Return the [X, Y] coordinate for the center point of the cell that contains the specified text.  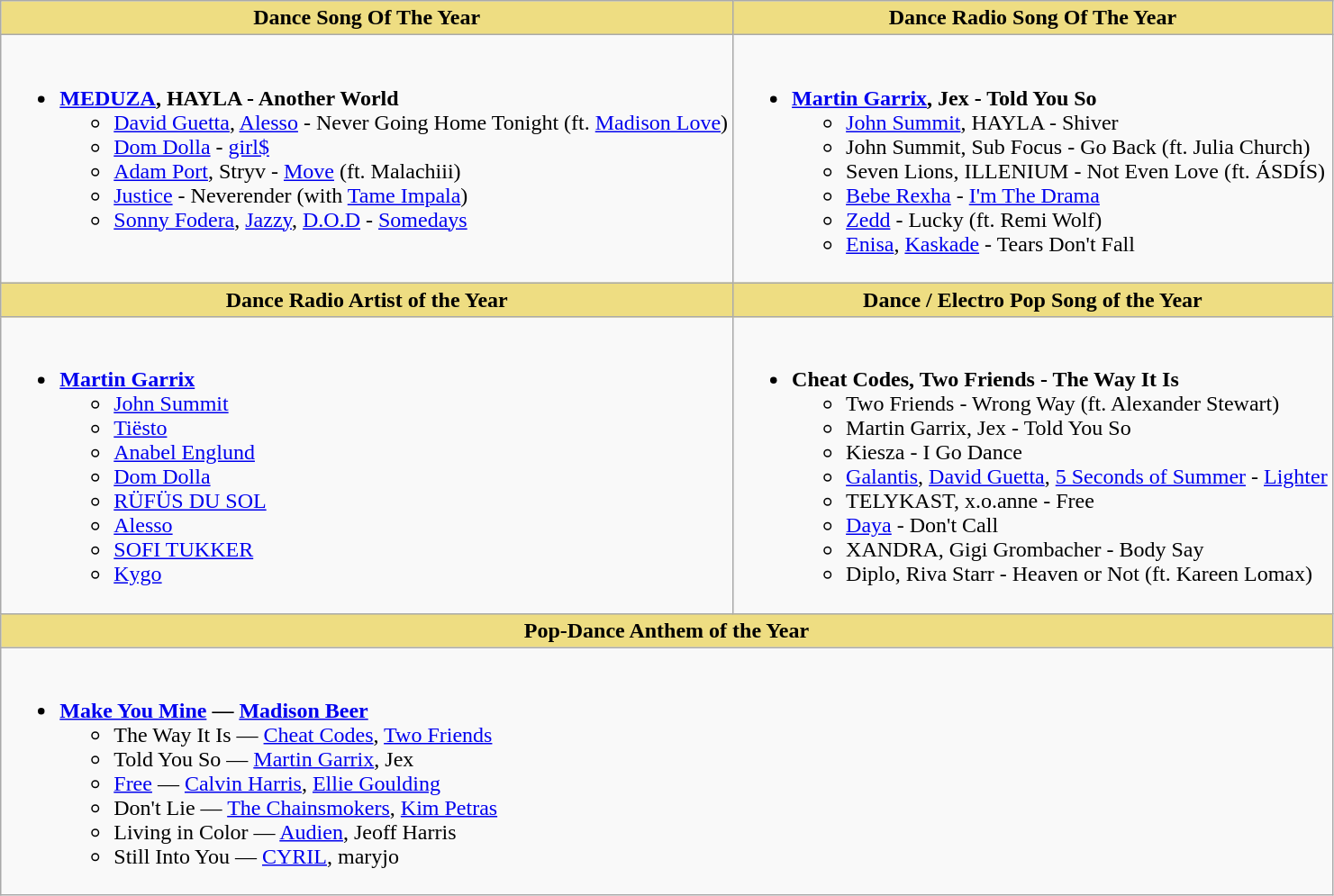
Dance Radio Artist of the Year [368, 300]
Dance / Electro Pop Song of the Year [1033, 300]
Martin GarrixJohn SummitTiëstoAnabel EnglundDom DollaRÜFÜS DU SOLAlessoSOFI TUKKERKygo [368, 465]
Dance Song Of The Year [368, 18]
Pop-Dance Anthem of the Year [667, 630]
Dance Radio Song Of The Year [1033, 18]
